Detect which cell encompasses the target text, then output its [X, Y] center coordinate. 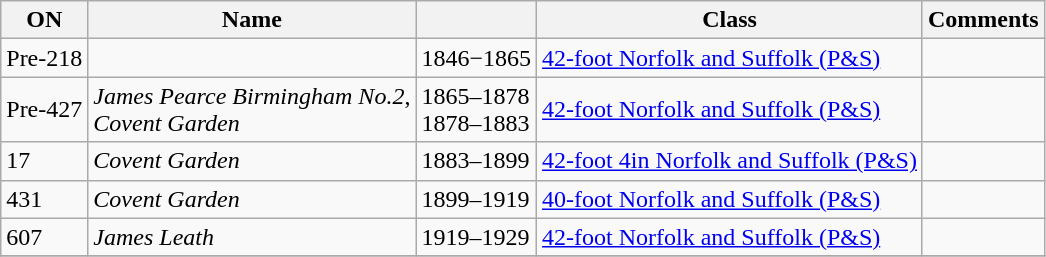
607 [44, 237]
431 [44, 199]
Name [252, 20]
1846−1865 [476, 58]
Comments [983, 20]
ON [44, 20]
Class [730, 20]
40-foot Norfolk and Suffolk (P&S) [730, 199]
42-foot 4in Norfolk and Suffolk (P&S) [730, 161]
James Pearce Birmingham No.2,Covent Garden [252, 110]
1865–18781878–1883 [476, 110]
1919–1929 [476, 237]
1899–1919 [476, 199]
17 [44, 161]
Pre-218 [44, 58]
James Leath [252, 237]
1883–1899 [476, 161]
Pre-427 [44, 110]
